For the text-containing cell, return its midpoint in [x, y] coordinate format. 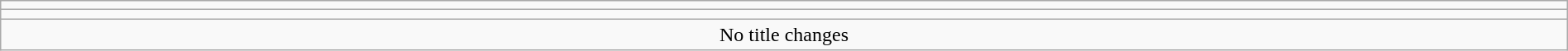
No title changes [784, 35]
